Return the [X, Y] coordinate for the center point of the cell that contains the specified text.  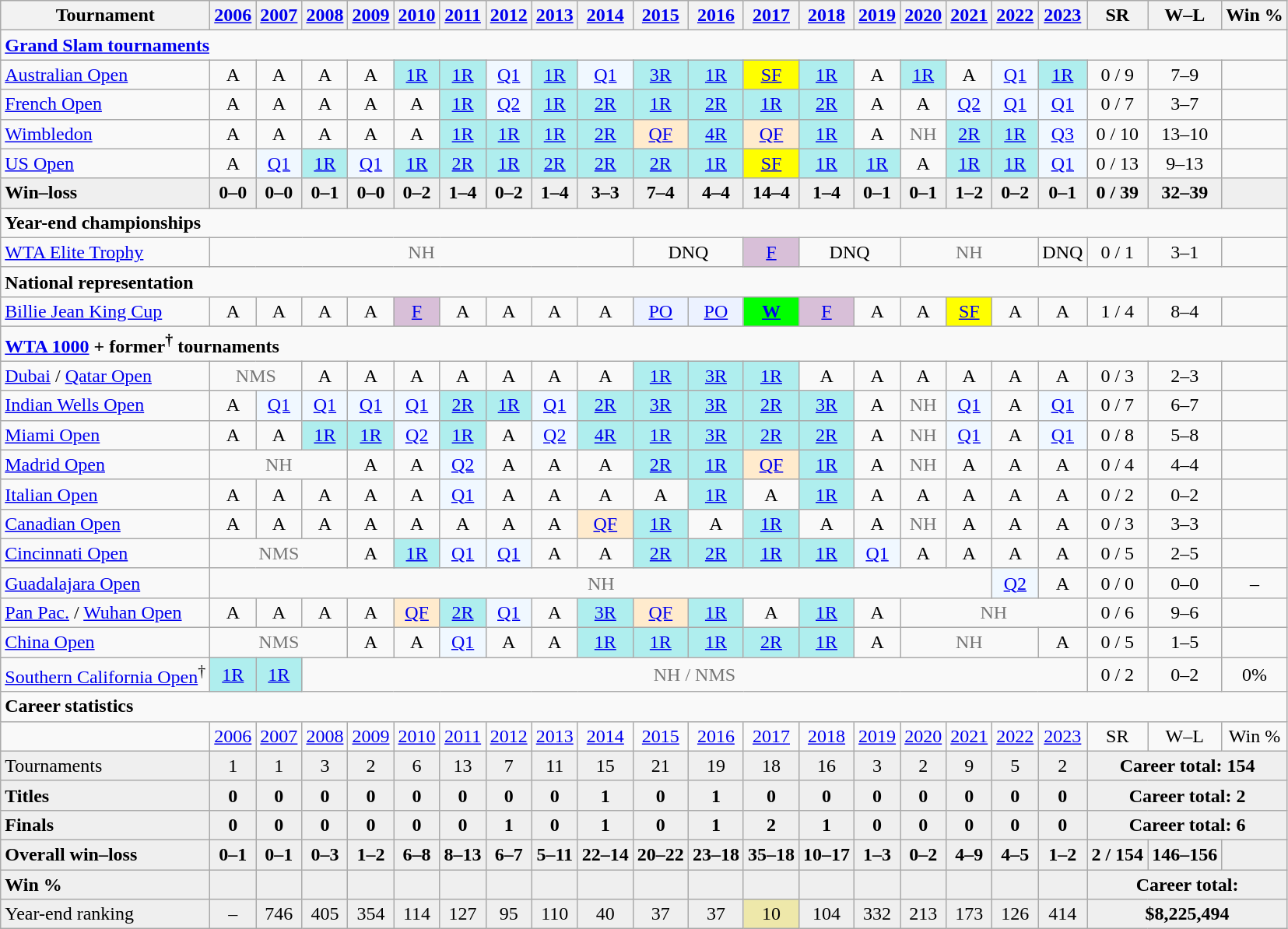
W [770, 311]
7 [509, 766]
Career statistics [644, 706]
Titles [106, 795]
1–5 [1184, 643]
5 [1015, 766]
Guadalajara Open [106, 583]
127 [462, 914]
9 [970, 766]
Finals [106, 825]
6 [417, 766]
4–9 [970, 854]
0% [1255, 675]
Win–loss [106, 193]
126 [1015, 914]
5–8 [1184, 435]
95 [509, 914]
0–3 [325, 854]
Q3 [1063, 134]
0 / 10 [1118, 134]
746 [279, 914]
9–13 [1184, 163]
2–5 [1184, 553]
146–156 [1184, 854]
32–39 [1184, 193]
18 [770, 766]
114 [417, 914]
110 [554, 914]
2–3 [1184, 376]
35–18 [770, 854]
Year-end championships [644, 223]
Indian Wells Open [106, 405]
13–10 [1184, 134]
Australian Open [106, 75]
0 / 6 [1118, 612]
Cincinnati Open [106, 553]
Tournament [106, 16]
Career total: 2 [1188, 795]
Italian Open [106, 494]
5–11 [554, 854]
Career total: 6 [1188, 825]
16 [826, 766]
Overall win–loss [106, 854]
Madrid Open [106, 464]
19 [716, 766]
7–9 [1184, 75]
Canadian Open [106, 524]
$8,225,494 [1188, 914]
US Open [106, 163]
4–5 [1015, 854]
10–17 [826, 854]
23–18 [716, 854]
0 / 8 [1118, 435]
8–13 [462, 854]
Southern California Open† [106, 675]
National representation [644, 282]
Tournaments [106, 766]
10 [770, 914]
173 [970, 914]
414 [1063, 914]
Dubai / Qatar Open [106, 376]
Pan Pac. / Wuhan Open [106, 612]
1–3 [878, 854]
354 [370, 914]
0 / 39 [1118, 193]
NH / NMS [694, 675]
15 [605, 766]
20–22 [660, 854]
Wimbledon [106, 134]
WTA Elite Trophy [106, 252]
0 / 9 [1118, 75]
11 [554, 766]
China Open [106, 643]
Year-end ranking [106, 914]
40 [605, 914]
405 [325, 914]
0 / 4 [1118, 464]
Grand Slam tournaments [644, 45]
13 [462, 766]
8–4 [1184, 311]
Career total: [1188, 885]
332 [878, 914]
1 / 4 [1118, 311]
9–6 [1184, 612]
0 / 13 [1118, 163]
French Open [106, 104]
2 / 154 [1118, 854]
Career total: 154 [1188, 766]
0 / 1 [1118, 252]
6–8 [417, 854]
3–7 [1184, 104]
21 [660, 766]
3–1 [1184, 252]
0 / 0 [1118, 583]
Billie Jean King Cup [106, 311]
WTA 1000 + former† tournaments [644, 344]
14–4 [770, 193]
Miami Open [106, 435]
213 [923, 914]
104 [826, 914]
7–4 [660, 193]
22–14 [605, 854]
